From the cell containing the given text, extract its center point as (x, y) coordinate. 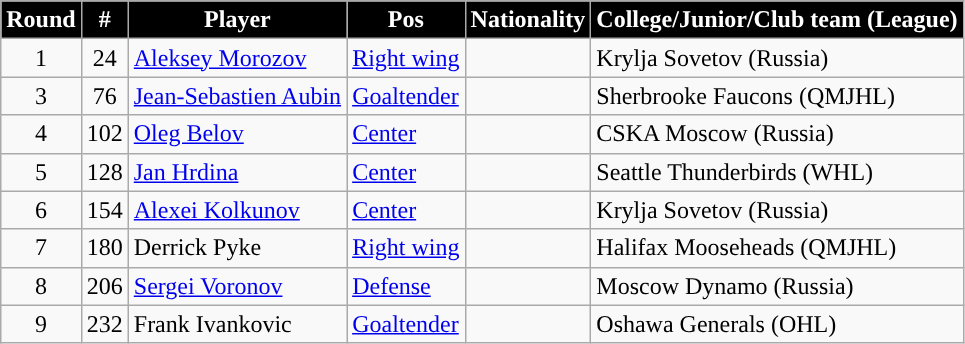
Sherbrooke Faucons (QMJHL) (777, 96)
154 (104, 210)
Oleg Belov (237, 134)
7 (41, 248)
206 (104, 286)
180 (104, 248)
Moscow Dynamo (Russia) (777, 286)
24 (104, 58)
1 (41, 58)
# (104, 20)
9 (41, 324)
128 (104, 172)
Frank Ivankovic (237, 324)
Jean-Sebastien Aubin (237, 96)
Round (41, 20)
Derrick Pyke (237, 248)
Oshawa Generals (OHL) (777, 324)
Nationality (528, 20)
Defense (406, 286)
4 (41, 134)
Seattle Thunderbirds (WHL) (777, 172)
6 (41, 210)
Jan Hrdina (237, 172)
232 (104, 324)
Pos (406, 20)
8 (41, 286)
76 (104, 96)
Sergei Voronov (237, 286)
102 (104, 134)
3 (41, 96)
College/Junior/Club team (League) (777, 20)
Aleksey Morozov (237, 58)
Player (237, 20)
Halifax Mooseheads (QMJHL) (777, 248)
Alexei Kolkunov (237, 210)
CSKA Moscow (Russia) (777, 134)
5 (41, 172)
